Search for the cell housing the specified text and yield its [x, y] center coordinate. 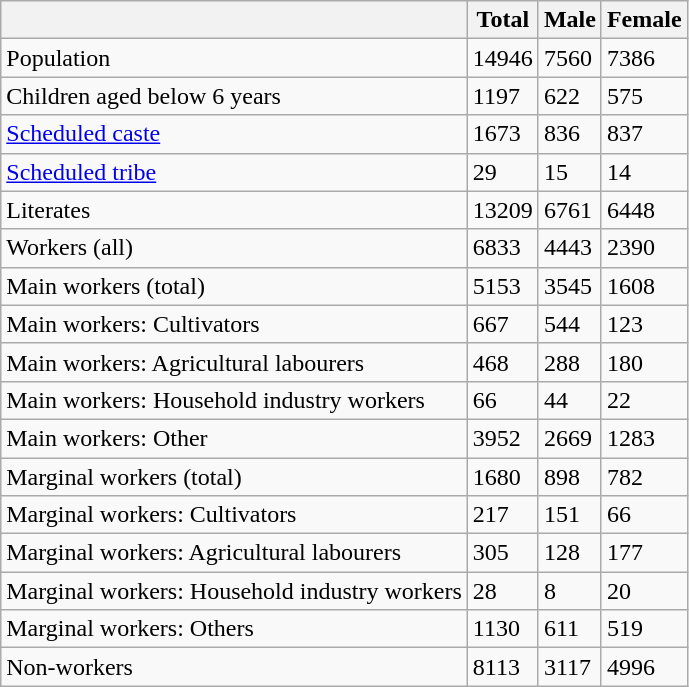
Scheduled tribe [234, 172]
837 [644, 134]
28 [502, 591]
1197 [502, 96]
1673 [502, 134]
Population [234, 58]
Male [570, 20]
Workers (all) [234, 248]
667 [502, 324]
544 [570, 324]
Marginal workers: Cultivators [234, 515]
177 [644, 553]
7560 [570, 58]
14946 [502, 58]
1608 [644, 286]
782 [644, 477]
22 [644, 400]
128 [570, 553]
44 [570, 400]
3117 [570, 667]
8 [570, 591]
575 [644, 96]
7386 [644, 58]
5153 [502, 286]
Main workers: Household industry workers [234, 400]
3952 [502, 438]
20 [644, 591]
898 [570, 477]
Non-workers [234, 667]
1680 [502, 477]
Children aged below 6 years [234, 96]
29 [502, 172]
468 [502, 362]
15 [570, 172]
6448 [644, 210]
Literates [234, 210]
622 [570, 96]
4996 [644, 667]
217 [502, 515]
Main workers (total) [234, 286]
519 [644, 629]
13209 [502, 210]
123 [644, 324]
151 [570, 515]
Marginal workers (total) [234, 477]
14 [644, 172]
1130 [502, 629]
Female [644, 20]
Main workers: Other [234, 438]
Marginal workers: Others [234, 629]
305 [502, 553]
6833 [502, 248]
4443 [570, 248]
2669 [570, 438]
288 [570, 362]
6761 [570, 210]
Total [502, 20]
1283 [644, 438]
2390 [644, 248]
611 [570, 629]
Main workers: Agricultural labourers [234, 362]
Marginal workers: Agricultural labourers [234, 553]
Main workers: Cultivators [234, 324]
Scheduled caste [234, 134]
836 [570, 134]
Marginal workers: Household industry workers [234, 591]
3545 [570, 286]
180 [644, 362]
8113 [502, 667]
